Scan for the cell matching the given text and deliver its [x, y] coordinate at center. 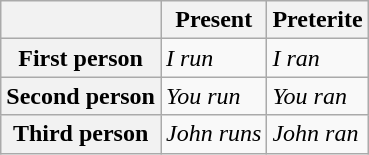
I run [213, 58]
Preterite [318, 20]
First person [81, 58]
You run [213, 96]
Second person [81, 96]
Present [213, 20]
John runs [213, 134]
Third person [81, 134]
John ran [318, 134]
I ran [318, 58]
You ran [318, 96]
